Identify which cell holds the provided text, then report its [x, y] central coordinate. 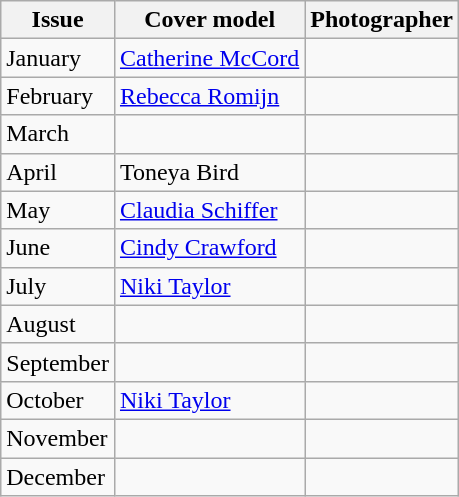
August [58, 324]
February [58, 96]
November [58, 438]
December [58, 477]
April [58, 172]
July [58, 286]
Toneya Bird [209, 172]
Claudia Schiffer [209, 210]
Photographer [382, 20]
Cindy Crawford [209, 248]
Issue [58, 20]
June [58, 248]
January [58, 58]
September [58, 362]
Catherine McCord [209, 58]
October [58, 400]
Cover model [209, 20]
May [58, 210]
March [58, 134]
Rebecca Romijn [209, 96]
